Return (x, y) of the center of cell containing provided text 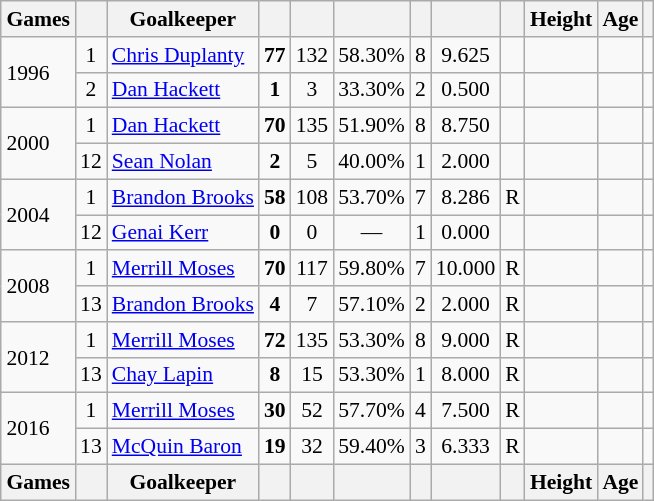
0.000 (466, 233)
2000 (38, 144)
108 (312, 197)
53.70% (372, 197)
32 (312, 447)
2012 (38, 358)
57.10% (372, 304)
1996 (38, 72)
2004 (38, 214)
51.90% (372, 126)
19 (275, 447)
Chay Lapin (183, 375)
57.70% (372, 411)
2016 (38, 428)
72 (275, 340)
33.30% (372, 90)
–– (372, 233)
Genai Kerr (183, 233)
58.30% (372, 55)
7.500 (466, 411)
Sean Nolan (183, 162)
6.333 (466, 447)
9.000 (466, 340)
8.000 (466, 375)
10.000 (466, 269)
8.286 (466, 197)
59.40% (372, 447)
58 (275, 197)
40.00% (372, 162)
5 (312, 162)
30 (275, 411)
52 (312, 411)
59.80% (372, 269)
15 (312, 375)
77 (275, 55)
117 (312, 269)
2008 (38, 286)
0.500 (466, 90)
132 (312, 55)
8.750 (466, 126)
Chris Duplanty (183, 55)
9.625 (466, 55)
McQuin Baron (183, 447)
